Scan for the cell matching the given text and deliver its [x, y] coordinate at center. 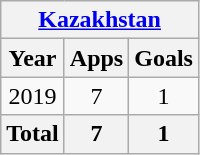
Apps [96, 58]
2019 [33, 96]
Year [33, 58]
Goals [164, 58]
Kazakhstan [100, 20]
Total [33, 134]
